Output the (x, y) coordinate of the center of the cell containing the given text.  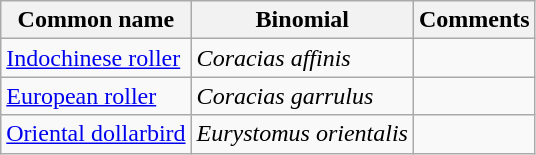
Common name (96, 20)
Coracias garrulus (302, 96)
Coracias affinis (302, 58)
Indochinese roller (96, 58)
Comments (474, 20)
Eurystomus orientalis (302, 134)
European roller (96, 96)
Binomial (302, 20)
Oriental dollarbird (96, 134)
